From the cell containing the given text, extract its center point as (x, y) coordinate. 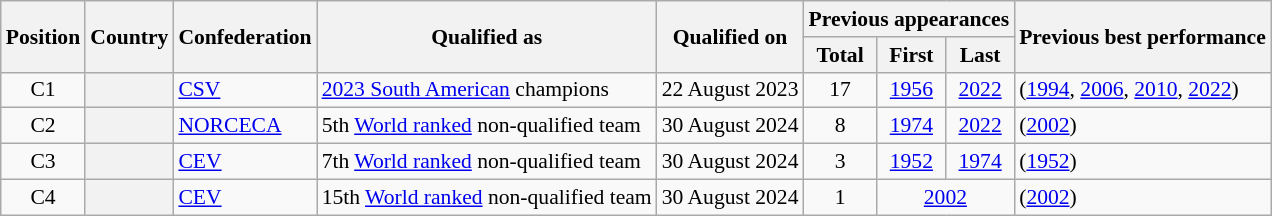
C1 (43, 90)
Country (129, 36)
5th World ranked non-qualified team (487, 126)
22 August 2023 (730, 90)
2002 (946, 197)
17 (840, 90)
First (912, 55)
2023 South American champions (487, 90)
1956 (912, 90)
8 (840, 126)
C2 (43, 126)
Confederation (244, 36)
CSV (244, 90)
3 (840, 162)
C3 (43, 162)
Previous best performance (1142, 36)
1 (840, 197)
Previous appearances (910, 19)
15th World ranked non-qualified team (487, 197)
7th World ranked non-qualified team (487, 162)
(1952) (1142, 162)
Total (840, 55)
Last (980, 55)
1952 (912, 162)
Position (43, 36)
C4 (43, 197)
Qualified on (730, 36)
(1994, 2006, 2010, 2022) (1142, 90)
Qualified as (487, 36)
NORCECA (244, 126)
